From the cell containing the given text, extract its center point as [x, y] coordinate. 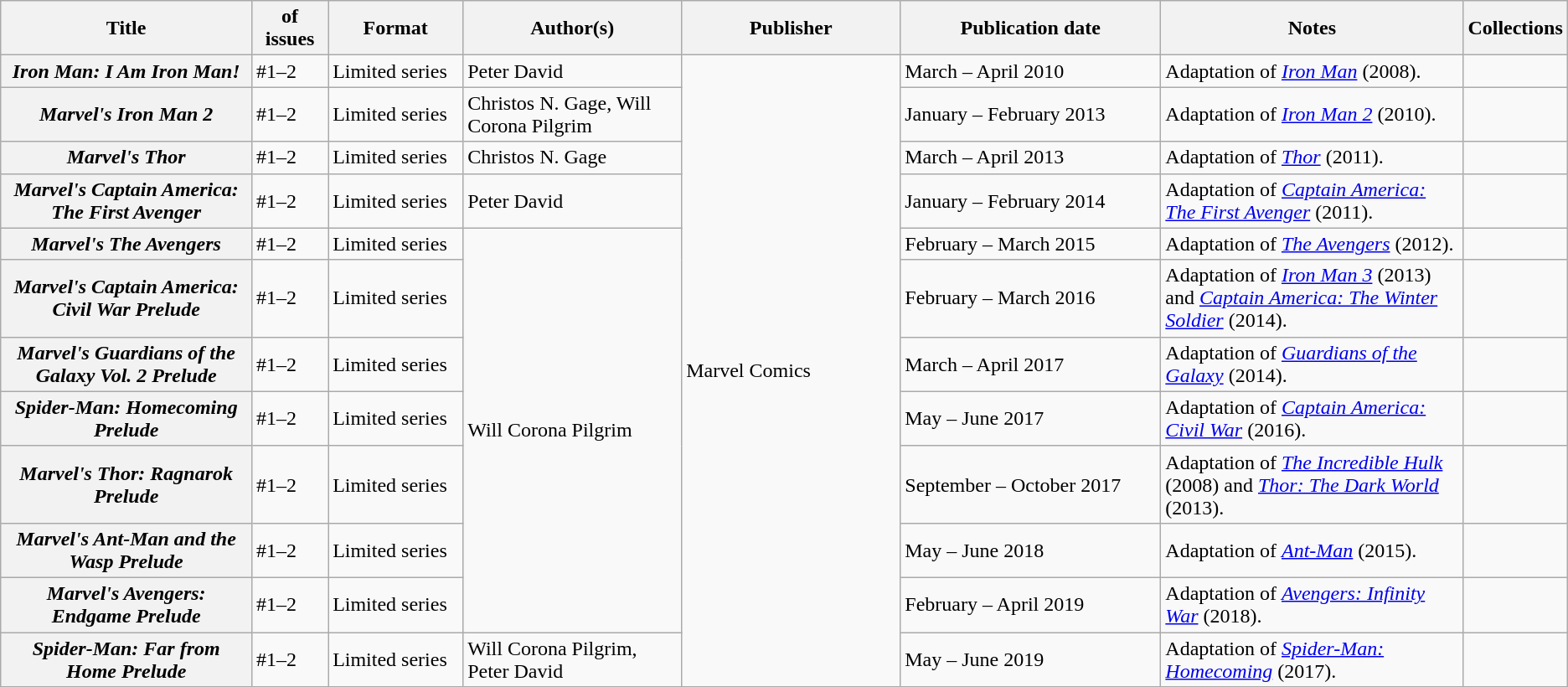
Publication date [1030, 28]
February – March 2016 [1030, 298]
January – February 2014 [1030, 201]
Iron Man: I Am Iron Man! [126, 71]
of issues [290, 28]
Adaptation of The Incredible Hulk (2008) and Thor: The Dark World (2013). [1312, 484]
Adaptation of Guardians of the Galaxy (2014). [1312, 364]
Marvel's Captain America: The First Avenger [126, 201]
Publisher [791, 28]
Marvel's Iron Man 2 [126, 114]
Marvel's The Avengers [126, 244]
Adaptation of Captain America: The First Avenger (2011). [1312, 201]
Adaptation of Captain America: Civil War (2016). [1312, 419]
Adaptation of The Avengers (2012). [1312, 244]
May – June 2019 [1030, 659]
Marvel's Thor: Ragnarok Prelude [126, 484]
Adaptation of Iron Man (2008). [1312, 71]
Marvel's Thor [126, 158]
Will Corona Pilgrim [573, 430]
Will Corona Pilgrim, Peter David [573, 659]
January – February 2013 [1030, 114]
Spider-Man: Homecoming Prelude [126, 419]
Adaptation of Avengers: Infinity War (2018). [1312, 605]
March – April 2013 [1030, 158]
February – March 2015 [1030, 244]
Collections [1515, 28]
Format [395, 28]
May – June 2018 [1030, 550]
February – April 2019 [1030, 605]
Marvel's Ant-Man and the Wasp Prelude [126, 550]
Marvel's Captain America: Civil War Prelude [126, 298]
Christos N. Gage [573, 158]
Adaptation of Iron Man 2 (2010). [1312, 114]
Adaptation of Ant-Man (2015). [1312, 550]
Adaptation of Thor (2011). [1312, 158]
Christos N. Gage, Will Corona Pilgrim [573, 114]
Spider-Man: Far from Home Prelude [126, 659]
Adaptation of Spider-Man: Homecoming (2017). [1312, 659]
March – April 2017 [1030, 364]
Marvel's Guardians of the Galaxy Vol. 2 Prelude [126, 364]
Marvel Comics [791, 371]
March – April 2010 [1030, 71]
Adaptation of Iron Man 3 (2013) and Captain America: The Winter Soldier (2014). [1312, 298]
September – October 2017 [1030, 484]
Notes [1312, 28]
Marvel's Avengers: Endgame Prelude [126, 605]
Title [126, 28]
May – June 2017 [1030, 419]
Author(s) [573, 28]
